Return the [x, y] coordinate for the center point of the cell that contains the specified text.  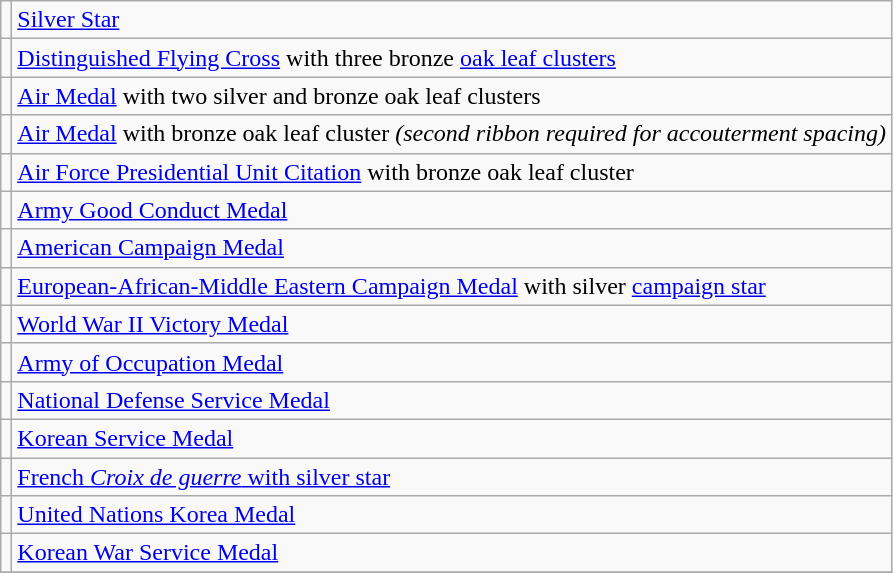
Silver Star [452, 20]
World War II Victory Medal [452, 324]
Distinguished Flying Cross with three bronze oak leaf clusters [452, 58]
Army of Occupation Medal [452, 362]
Air Force Presidential Unit Citation with bronze oak leaf cluster [452, 172]
Air Medal with two silver and bronze oak leaf clusters [452, 96]
French Croix de guerre with silver star [452, 477]
Korean War Service Medal [452, 553]
Air Medal with bronze oak leaf cluster (second ribbon required for accouterment spacing) [452, 134]
National Defense Service Medal [452, 400]
Korean Service Medal [452, 438]
United Nations Korea Medal [452, 515]
American Campaign Medal [452, 248]
European-African-Middle Eastern Campaign Medal with silver campaign star [452, 286]
Army Good Conduct Medal [452, 210]
